Scan for the cell matching the given text and deliver its [x, y] coordinate at center. 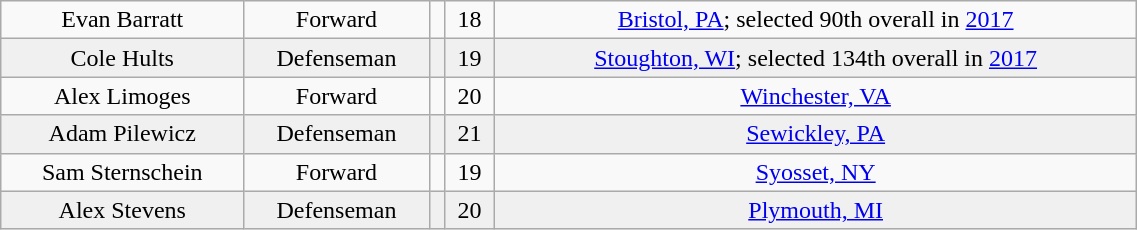
Sewickley, PA [815, 134]
18 [470, 20]
Evan Barratt [122, 20]
21 [470, 134]
Plymouth, MI [815, 210]
Winchester, VA [815, 96]
Stoughton, WI; selected 134th overall in 2017 [815, 58]
Alex Stevens [122, 210]
Cole Hults [122, 58]
Syosset, NY [815, 172]
Bristol, PA; selected 90th overall in 2017 [815, 20]
Sam Sternschein [122, 172]
Adam Pilewicz [122, 134]
Alex Limoges [122, 96]
